Determine the [x, y] coordinate at the center of the cell enclosing the given text.  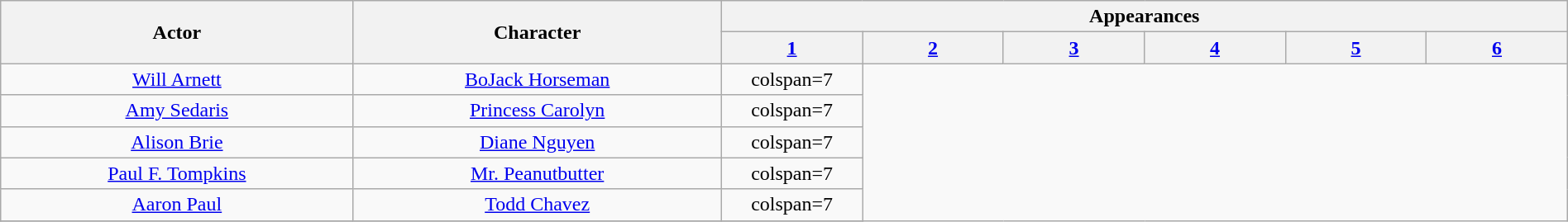
2 [933, 48]
Diane Nguyen [538, 142]
Alison Brie [177, 142]
Character [538, 32]
Todd Chavez [538, 205]
4 [1215, 48]
Will Arnett [177, 79]
Actor [177, 32]
Paul F. Tompkins [177, 173]
5 [1355, 48]
6 [1497, 48]
Aaron Paul [177, 205]
BoJack Horseman [538, 79]
Amy Sedaris [177, 111]
1 [791, 48]
Mr. Peanutbutter [538, 173]
3 [1073, 48]
Appearances [1145, 17]
Princess Carolyn [538, 111]
